Identify which cell holds the provided text, then report its [X, Y] central coordinate. 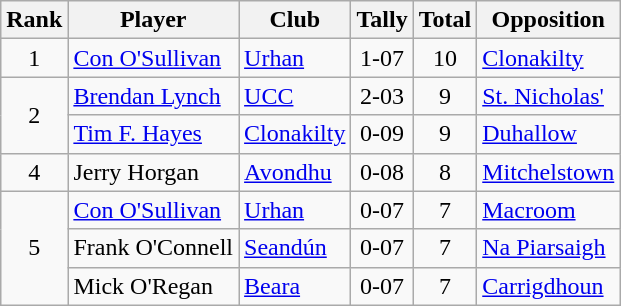
St. Nicholas' [548, 96]
Tim F. Hayes [154, 134]
2-03 [382, 96]
Player [154, 20]
Club [295, 20]
Rank [34, 20]
1-07 [382, 58]
Jerry Horgan [154, 172]
UCC [295, 96]
Macroom [548, 210]
2 [34, 115]
Avondhu [295, 172]
1 [34, 58]
Seandún [295, 248]
Beara [295, 286]
Mick O'Regan [154, 286]
Frank O'Connell [154, 248]
0-09 [382, 134]
Opposition [548, 20]
Carrigdhoun [548, 286]
Tally [382, 20]
Brendan Lynch [154, 96]
5 [34, 248]
0-08 [382, 172]
Duhallow [548, 134]
4 [34, 172]
8 [445, 172]
Na Piarsaigh [548, 248]
Total [445, 20]
10 [445, 58]
Mitchelstown [548, 172]
